Determine the [x, y] coordinate at the center of the cell enclosing the given text.  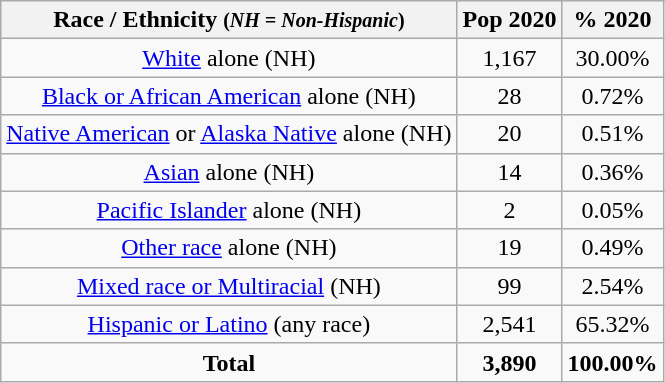
Hispanic or Latino (any race) [229, 324]
Race / Ethnicity (NH = Non-Hispanic) [229, 20]
20 [510, 134]
100.00% [612, 362]
14 [510, 172]
0.05% [612, 210]
Pop 2020 [510, 20]
1,167 [510, 58]
Mixed race or Multiracial (NH) [229, 286]
Other race alone (NH) [229, 248]
0.36% [612, 172]
2,541 [510, 324]
% 2020 [612, 20]
30.00% [612, 58]
Black or African American alone (NH) [229, 96]
28 [510, 96]
Native American or Alaska Native alone (NH) [229, 134]
Pacific Islander alone (NH) [229, 210]
Asian alone (NH) [229, 172]
65.32% [612, 324]
99 [510, 286]
Total [229, 362]
2.54% [612, 286]
3,890 [510, 362]
0.49% [612, 248]
2 [510, 210]
19 [510, 248]
0.51% [612, 134]
0.72% [612, 96]
White alone (NH) [229, 58]
